Provide the [x, y] coordinate of the cell's center where the given text is located.  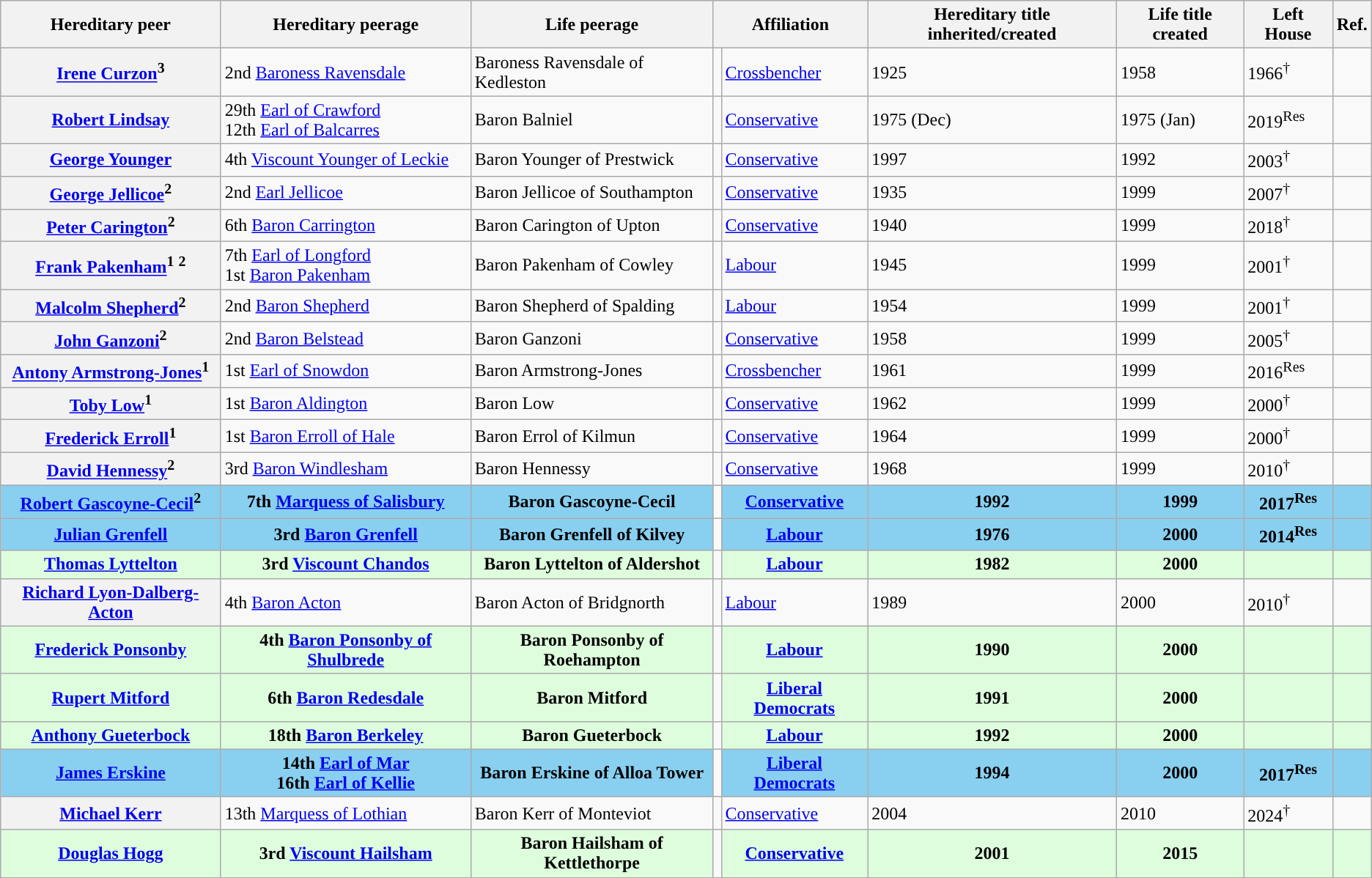
2004 [992, 814]
7th Marquess of Salisbury [346, 501]
1997 [992, 160]
Peter Carington2 [111, 226]
Baron Younger of Prestwick [592, 160]
Baron Ganzoni [592, 339]
George Younger [111, 160]
1990 [992, 649]
1975 (Jan) [1180, 120]
1994 [992, 772]
David Hennessy2 [111, 469]
Robert Gascoyne-Cecil2 [111, 501]
2018† [1288, 226]
1968 [992, 469]
Baron Gueterbock [592, 735]
3rd Baron Grenfell [346, 535]
2nd Earl Jellicoe [346, 192]
2007† [1288, 192]
Baron Pakenham of Cowley [592, 265]
2024† [1288, 814]
1935 [992, 192]
3rd Viscount Hailsham [346, 853]
Affiliation [790, 25]
Hereditary title inherited/created [992, 25]
2019Res [1288, 120]
Baron Gascoyne-Cecil [592, 501]
4th Baron Acton [346, 602]
1966† [1288, 72]
Baron Kerr of Monteviot [592, 814]
Baron Armstrong-Jones [592, 371]
Ref. [1351, 25]
Baron Carington of Upton [592, 226]
1975 (Dec) [992, 120]
Life peerage [592, 25]
1954 [992, 306]
1st Baron Erroll of Hale [346, 437]
14th Earl of Mar16th Earl of Kellie [346, 772]
2003† [1288, 160]
1961 [992, 371]
Richard Lyon-Dalberg-Acton [111, 602]
Baron Acton of Bridgnorth [592, 602]
3rd Viscount Chandos [346, 564]
James Erskine [111, 772]
Baron Balniel [592, 120]
2nd Baron Belstead [346, 339]
4th Viscount Younger of Leckie [346, 160]
Hereditary peer [111, 25]
3rd Baron Windlesham [346, 469]
Frederick Erroll1 [111, 437]
Baron Mitford [592, 698]
Hereditary peerage [346, 25]
1945 [992, 265]
Douglas Hogg [111, 853]
1940 [992, 226]
Thomas Lyttelton [111, 564]
Julian Grenfell [111, 535]
1991 [992, 698]
Baron Erskine of Alloa Tower [592, 772]
2014Res [1288, 535]
Life title created [1180, 25]
1st Baron Aldington [346, 403]
Baron Lyttelton of Aldershot [592, 564]
2016Res [1288, 371]
4th Baron Ponsonby of Shulbrede [346, 649]
Toby Low1 [111, 403]
Baron Low [592, 403]
Robert Lindsay [111, 120]
13th Marquess of Lothian [346, 814]
1982 [992, 564]
1976 [992, 535]
Baron Hailsham of Kettlethorpe [592, 853]
1962 [992, 403]
Baroness Ravensdale of Kedleston [592, 72]
Baron Hennessy [592, 469]
2015 [1180, 853]
Baron Shepherd of Spalding [592, 306]
Baron Errol of Kilmun [592, 437]
Anthony Gueterbock [111, 735]
2010 [1180, 814]
Malcolm Shepherd2 [111, 306]
1964 [992, 437]
Baron Grenfell of Kilvey [592, 535]
2nd Baroness Ravensdale [346, 72]
6th Baron Redesdale [346, 698]
Michael Kerr [111, 814]
Rupert Mitford [111, 698]
2005† [1288, 339]
7th Earl of Longford1st Baron Pakenham [346, 265]
1925 [992, 72]
Baron Ponsonby of Roehampton [592, 649]
Frederick Ponsonby [111, 649]
29th Earl of Crawford12th Earl of Balcarres [346, 120]
6th Baron Carrington [346, 226]
1989 [992, 602]
1st Earl of Snowdon [346, 371]
18th Baron Berkeley [346, 735]
Antony Armstrong-Jones1 [111, 371]
George Jellicoe2 [111, 192]
Baron Jellicoe of Southampton [592, 192]
Frank Pakenham1 2 [111, 265]
Irene Curzon3 [111, 72]
2001 [992, 853]
John Ganzoni2 [111, 339]
2nd Baron Shepherd [346, 306]
Left House [1288, 25]
